Scan for the cell matching the given text and deliver its [X, Y] coordinate at center. 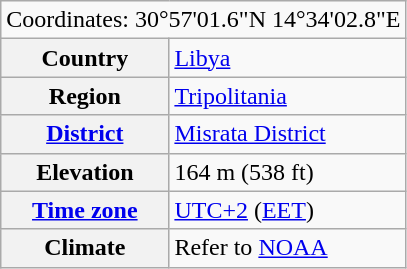
164 m (538 ft) [288, 172]
Elevation [85, 172]
Climate [85, 248]
Coordinates: 30°57'01.6"N 14°34'02.8"E [204, 20]
Libya [288, 58]
Region [85, 96]
UTC+2 (EET) [288, 210]
Tripolitania [288, 96]
Misrata District [288, 134]
Time zone [85, 210]
District [85, 134]
Country [85, 58]
Refer to NOAA [288, 248]
